For the text-containing cell, return its midpoint in (x, y) coordinate format. 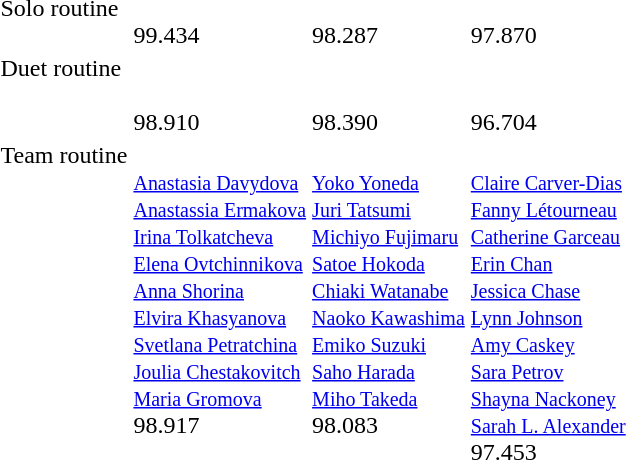
98.910 (220, 95)
98.390 (389, 95)
